Pinpoint the cell where the given text exists, returning its (x, y) midpoint coordinate. 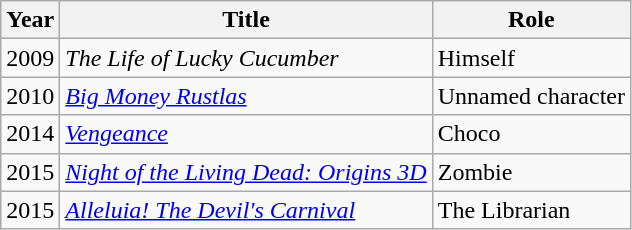
Vengeance (246, 134)
2010 (30, 96)
Choco (531, 134)
Alleluia! The Devil's Carnival (246, 210)
Unnamed character (531, 96)
Zombie (531, 172)
Role (531, 20)
2009 (30, 58)
Himself (531, 58)
The Life of Lucky Cucumber (246, 58)
2014 (30, 134)
Title (246, 20)
Night of the Living Dead: Origins 3D (246, 172)
The Librarian (531, 210)
Big Money Rustlas (246, 96)
Year (30, 20)
